Pinpoint the cell where the given text exists, returning its [X, Y] midpoint coordinate. 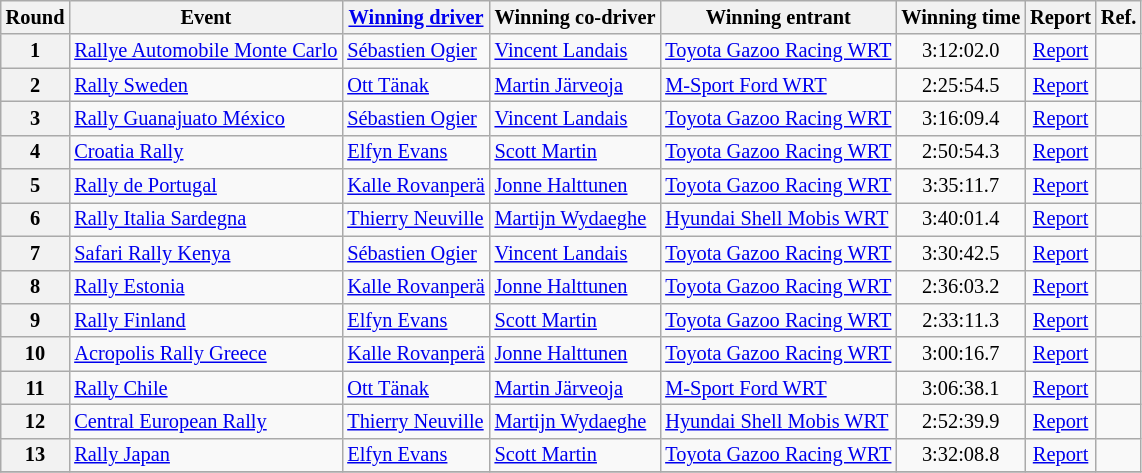
1 [36, 51]
3:16:09.4 [960, 118]
9 [36, 320]
3:30:42.5 [960, 253]
4 [36, 152]
Croatia Rally [206, 152]
Rally Estonia [206, 287]
Acropolis Rally Greece [206, 354]
3:40:01.4 [960, 219]
Rally Italia Sardegna [206, 219]
Rallye Automobile Monte Carlo [206, 51]
Central European Rally [206, 421]
Winning driver [416, 17]
2 [36, 85]
Rally Guanajuato México [206, 118]
11 [36, 388]
3:00:16.7 [960, 354]
7 [36, 253]
2:25:54.5 [960, 85]
12 [36, 421]
Winning entrant [778, 17]
10 [36, 354]
Event [206, 17]
Rally Chile [206, 388]
3:32:08.8 [960, 455]
2:33:11.3 [960, 320]
8 [36, 287]
Rally Sweden [206, 85]
Rally Japan [206, 455]
13 [36, 455]
3 [36, 118]
Winning time [960, 17]
3:12:02.0 [960, 51]
2:52:39.9 [960, 421]
Winning co-driver [576, 17]
2:36:03.2 [960, 287]
Round [36, 17]
3:35:11.7 [960, 186]
3:06:38.1 [960, 388]
Ref. [1118, 17]
Rally de Portugal [206, 186]
6 [36, 219]
2:50:54.3 [960, 152]
Safari Rally Kenya [206, 253]
Rally Finland [206, 320]
5 [36, 186]
